From the cell containing the given text, extract its center point as (x, y) coordinate. 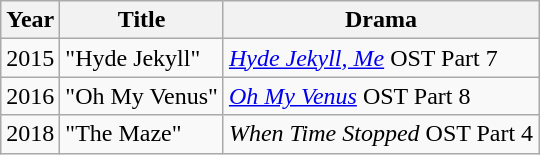
Year (30, 20)
When Time Stopped OST Part 4 (380, 134)
Title (142, 20)
Hyde Jekyll, Me OST Part 7 (380, 58)
2016 (30, 96)
Drama (380, 20)
2015 (30, 58)
Oh My Venus OST Part 8 (380, 96)
2018 (30, 134)
"Hyde Jekyll" (142, 58)
"The Maze" (142, 134)
"Oh My Venus" (142, 96)
